Search for the cell housing the specified text and yield its (X, Y) center coordinate. 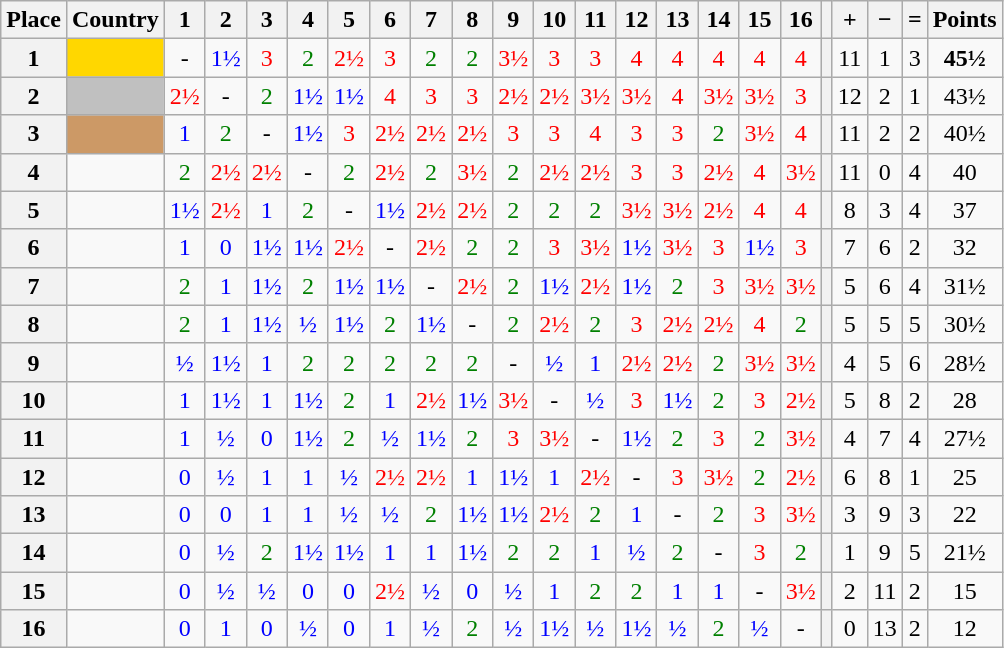
40 (964, 172)
27½ (964, 438)
= (914, 20)
28½ (964, 362)
Country (115, 20)
45½ (964, 58)
Place (34, 20)
Points (964, 20)
31½ (964, 286)
37 (964, 210)
40½ (964, 134)
21½ (964, 553)
22 (964, 515)
25 (964, 477)
28 (964, 400)
+ (850, 20)
− (884, 20)
30½ (964, 324)
32 (964, 248)
43½ (964, 96)
